Detect which cell encompasses the target text, then output its [x, y] center coordinate. 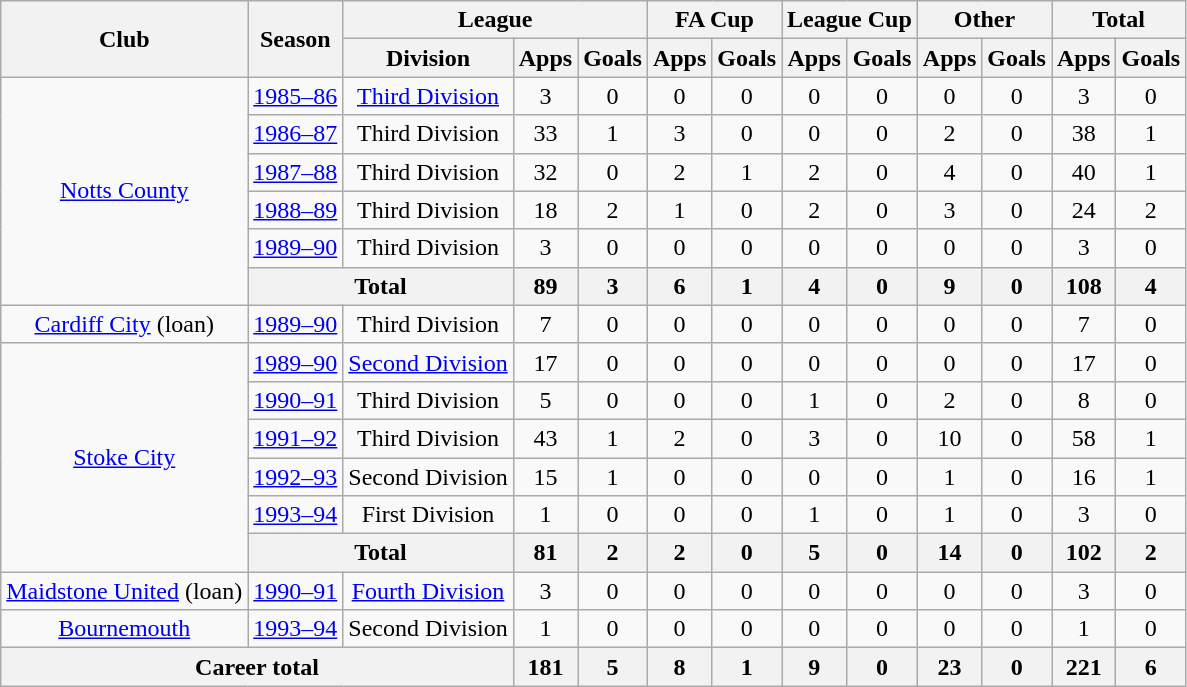
1988–89 [296, 210]
League [496, 20]
10 [949, 438]
15 [545, 477]
14 [949, 553]
58 [1084, 438]
89 [545, 286]
102 [1084, 553]
1985–86 [296, 96]
43 [545, 438]
Club [124, 39]
Fourth Division [428, 591]
16 [1084, 477]
40 [1084, 172]
1986–87 [296, 134]
33 [545, 134]
23 [949, 667]
Bournemouth [124, 629]
108 [1084, 286]
Cardiff City (loan) [124, 324]
32 [545, 172]
Maidstone United (loan) [124, 591]
221 [1084, 667]
League Cup [850, 20]
24 [1084, 210]
81 [545, 553]
FA Cup [714, 20]
Career total [257, 667]
18 [545, 210]
181 [545, 667]
1992–93 [296, 477]
38 [1084, 134]
First Division [428, 515]
1991–92 [296, 438]
Season [296, 39]
Stoke City [124, 457]
Notts County [124, 191]
1987–88 [296, 172]
Other [984, 20]
Division [428, 58]
